Search for the cell housing the specified text and yield its (X, Y) center coordinate. 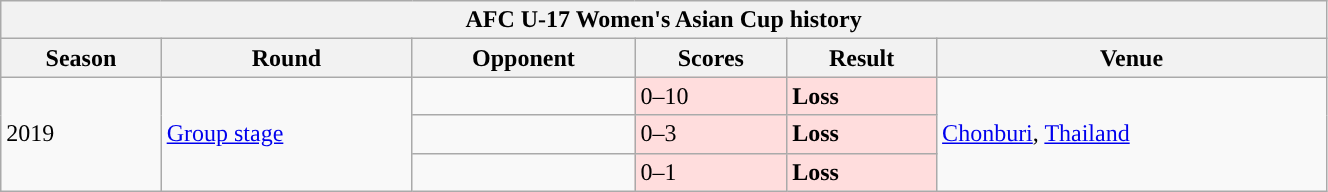
0–3 (711, 134)
Round (286, 58)
Opponent (524, 58)
0–10 (711, 96)
Venue (1132, 58)
Result (862, 58)
Scores (711, 58)
AFC U-17 Women's Asian Cup history (664, 20)
0–1 (711, 172)
Chonburi, Thailand (1132, 134)
2019 (81, 134)
Group stage (286, 134)
Season (81, 58)
